Extract the [x, y] coordinate from the center of the cell holding the provided text.  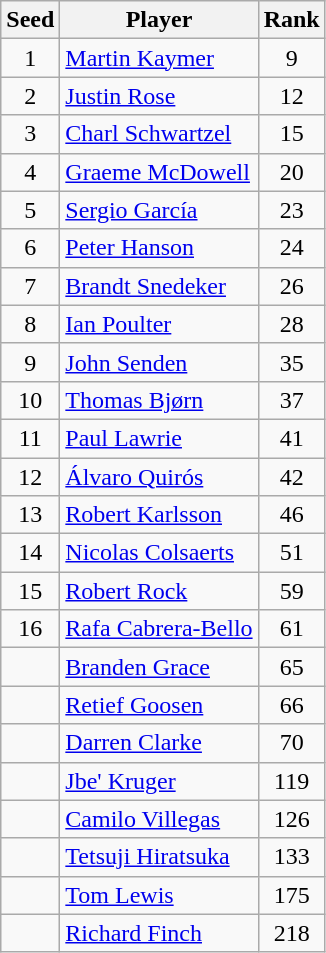
Rank [292, 20]
41 [292, 438]
Brandt Snedeker [159, 286]
119 [292, 781]
Camilo Villegas [159, 819]
14 [30, 553]
Jbe' Kruger [159, 781]
Ian Poulter [159, 324]
46 [292, 515]
65 [292, 667]
70 [292, 743]
218 [292, 933]
Darren Clarke [159, 743]
Álvaro Quirós [159, 477]
1 [30, 58]
Player [159, 20]
42 [292, 477]
Seed [30, 20]
Charl Schwartzel [159, 134]
133 [292, 857]
Sergio García [159, 210]
Thomas Bjørn [159, 400]
Martin Kaymer [159, 58]
Justin Rose [159, 96]
Paul Lawrie [159, 438]
37 [292, 400]
Tetsuji Hiratsuka [159, 857]
4 [30, 172]
Nicolas Colsaerts [159, 553]
Peter Hanson [159, 248]
61 [292, 629]
5 [30, 210]
28 [292, 324]
20 [292, 172]
3 [30, 134]
8 [30, 324]
10 [30, 400]
Tom Lewis [159, 895]
26 [292, 286]
16 [30, 629]
2 [30, 96]
13 [30, 515]
Graeme McDowell [159, 172]
6 [30, 248]
59 [292, 591]
35 [292, 362]
11 [30, 438]
Richard Finch [159, 933]
Robert Rock [159, 591]
Branden Grace [159, 667]
Retief Goosen [159, 705]
175 [292, 895]
7 [30, 286]
126 [292, 819]
51 [292, 553]
23 [292, 210]
Robert Karlsson [159, 515]
Rafa Cabrera-Bello [159, 629]
John Senden [159, 362]
66 [292, 705]
24 [292, 248]
